Detect which cell encompasses the target text, then output its (x, y) center coordinate. 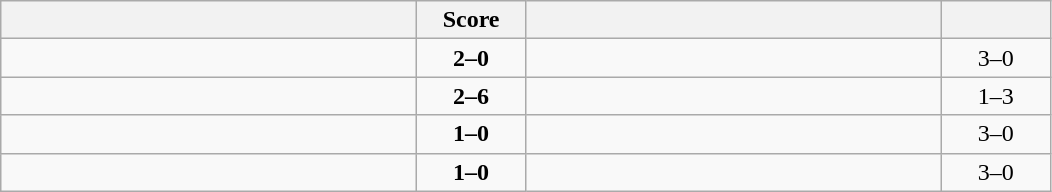
1–3 (996, 96)
2–0 (472, 58)
Score (472, 20)
2–6 (472, 96)
